Find where the given text appears and provide that cell's center as [X, Y] coordinate. 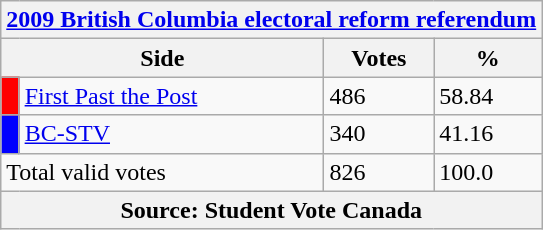
2009 British Columbia electoral reform referendum [272, 20]
100.0 [488, 172]
Votes [379, 58]
486 [379, 96]
41.16 [488, 134]
First Past the Post [172, 96]
BC-STV [172, 134]
58.84 [488, 96]
826 [379, 172]
Source: Student Vote Canada [272, 210]
% [488, 58]
340 [379, 134]
Total valid votes [162, 172]
Side [162, 58]
